Return the [X, Y] coordinate for the center point of the cell that contains the specified text.  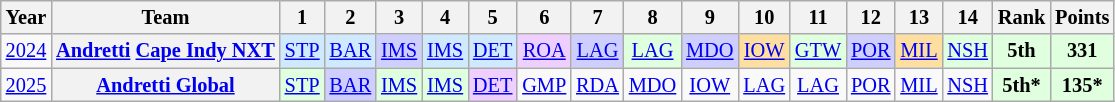
ROA [544, 51]
5 [492, 17]
5th [1022, 51]
5th* [1022, 85]
8 [652, 17]
331 [1082, 51]
GTW [818, 51]
11 [818, 17]
GMP [544, 85]
Year [26, 17]
3 [399, 17]
9 [710, 17]
2 [351, 17]
Points [1082, 17]
7 [598, 17]
Andretti Global [166, 85]
13 [918, 17]
4 [445, 17]
2024 [26, 51]
Team [166, 17]
Rank [1022, 17]
135* [1082, 85]
2025 [26, 85]
RDA [598, 85]
10 [764, 17]
1 [302, 17]
14 [967, 17]
12 [870, 17]
Andretti Cape Indy NXT [166, 51]
6 [544, 17]
